Return the [x, y] coordinate for the center point of the cell that contains the specified text.  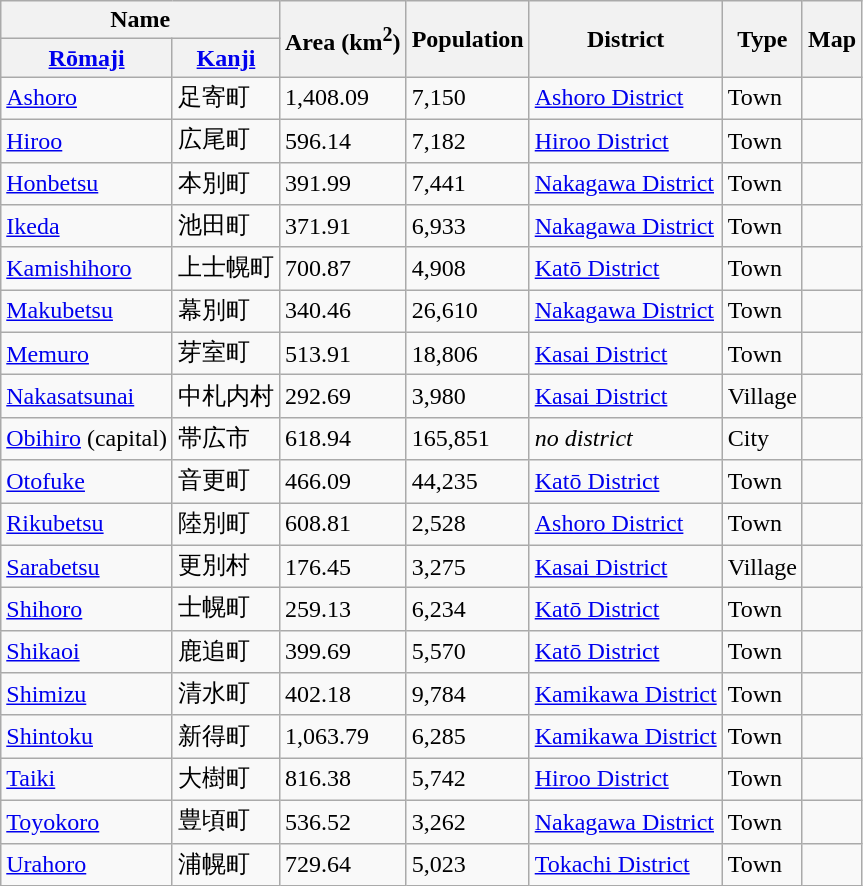
幕別町 [226, 312]
大樹町 [226, 780]
Shimizu [87, 694]
池田町 [226, 226]
7,150 [468, 98]
新得町 [226, 736]
44,235 [468, 482]
Type [762, 39]
Honbetsu [87, 184]
371.91 [342, 226]
Population [468, 39]
Shintoku [87, 736]
Map [832, 39]
Sarabetsu [87, 566]
9,784 [468, 694]
3,980 [468, 396]
2,528 [468, 524]
618.94 [342, 438]
士幌町 [226, 610]
Nakasatsunai [87, 396]
鹿追町 [226, 652]
391.99 [342, 184]
Obihiro (capital) [87, 438]
292.69 [342, 396]
Kamishihoro [87, 268]
18,806 [468, 354]
6,933 [468, 226]
陸別町 [226, 524]
26,610 [468, 312]
Area (km2) [342, 39]
1,063.79 [342, 736]
Taiki [87, 780]
Toyokoro [87, 822]
Urahoro [87, 864]
5,570 [468, 652]
Shihoro [87, 610]
7,441 [468, 184]
Shikaoi [87, 652]
清水町 [226, 694]
本別町 [226, 184]
402.18 [342, 694]
足寄町 [226, 98]
更別村 [226, 566]
帯広市 [226, 438]
中札内村 [226, 396]
Rōmaji [87, 58]
399.69 [342, 652]
3,262 [468, 822]
広尾町 [226, 140]
536.52 [342, 822]
596.14 [342, 140]
176.45 [342, 566]
729.64 [342, 864]
700.87 [342, 268]
豊頃町 [226, 822]
浦幌町 [226, 864]
Tokachi District [626, 864]
816.38 [342, 780]
5,023 [468, 864]
Hiroo [87, 140]
513.91 [342, 354]
466.09 [342, 482]
259.13 [342, 610]
Kanji [226, 58]
3,275 [468, 566]
no district [626, 438]
上士幌町 [226, 268]
District [626, 39]
5,742 [468, 780]
Ashoro [87, 98]
608.81 [342, 524]
7,182 [468, 140]
City [762, 438]
Memuro [87, 354]
音更町 [226, 482]
6,234 [468, 610]
Rikubetsu [87, 524]
1,408.09 [342, 98]
340.46 [342, 312]
Name [140, 20]
165,851 [468, 438]
Makubetsu [87, 312]
4,908 [468, 268]
芽室町 [226, 354]
Ikeda [87, 226]
Otofuke [87, 482]
6,285 [468, 736]
